Identify which cell holds the provided text, then report its (X, Y) central coordinate. 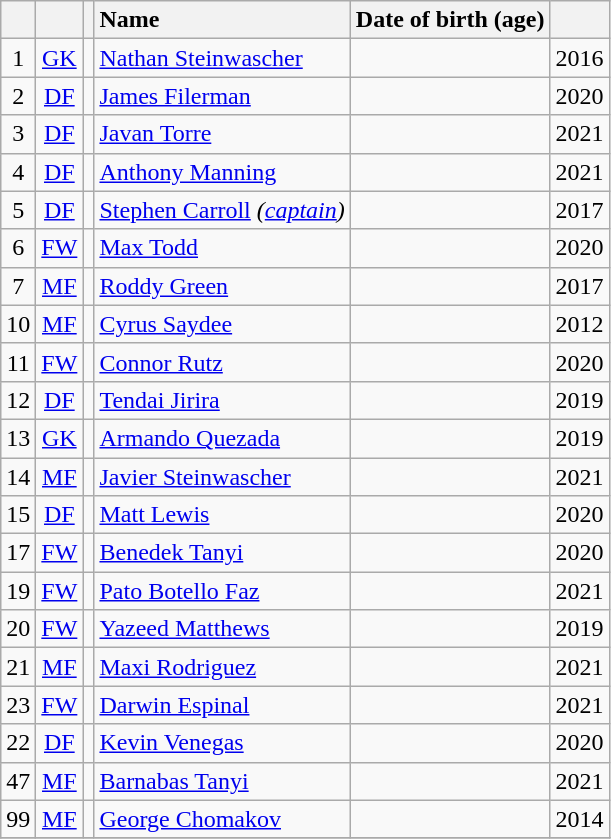
Darwin Espinal (222, 705)
21 (18, 667)
19 (18, 591)
Matt Lewis (222, 515)
Roddy Green (222, 286)
99 (18, 819)
3 (18, 134)
Javier Steinwascher (222, 477)
10 (18, 324)
15 (18, 515)
6 (18, 248)
23 (18, 705)
12 (18, 400)
Yazeed Matthews (222, 629)
Kevin Venegas (222, 743)
Cyrus Saydee (222, 324)
James Filerman (222, 96)
Stephen Carroll (captain) (222, 210)
20 (18, 629)
Maxi Rodriguez (222, 667)
2016 (580, 58)
Anthony Manning (222, 172)
George Chomakov (222, 819)
4 (18, 172)
2 (18, 96)
2012 (580, 324)
14 (18, 477)
Pato Botello Faz (222, 591)
Benedek Tanyi (222, 553)
Javan Torre (222, 134)
17 (18, 553)
Name (222, 20)
13 (18, 438)
Armando Quezada (222, 438)
Nathan Steinwascher (222, 58)
Max Todd (222, 248)
Date of birth (age) (450, 20)
2014 (580, 819)
Barnabas Tanyi (222, 781)
Tendai Jirira (222, 400)
47 (18, 781)
Connor Rutz (222, 362)
7 (18, 286)
22 (18, 743)
11 (18, 362)
5 (18, 210)
1 (18, 58)
